Locate the cell with the specified text and output its [X, Y] center coordinate. 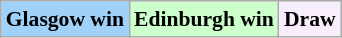
Glasgow win [65, 19]
Edinburgh win [204, 19]
Draw [310, 19]
